Detect which cell encompasses the target text, then output its [x, y] center coordinate. 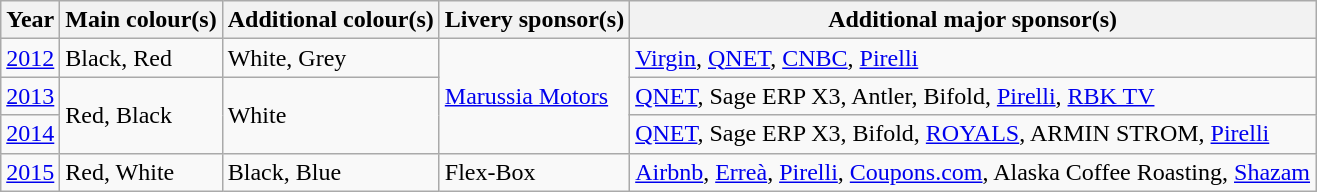
2014 [30, 134]
Virgin, QNET, CNBC, Pirelli [973, 58]
Additional major sponsor(s) [973, 20]
Main colour(s) [141, 20]
Black, Red [141, 58]
2012 [30, 58]
White [330, 115]
2013 [30, 96]
Flex-Box [534, 172]
2015 [30, 172]
Year [30, 20]
White, Grey [330, 58]
Additional colour(s) [330, 20]
Red, White [141, 172]
Black, Blue [330, 172]
Red, Black [141, 115]
QNET, Sage ERP X3, Bifold, ROYALS, ARMIN STROM, Pirelli [973, 134]
Marussia Motors [534, 96]
Livery sponsor(s) [534, 20]
Airbnb, Erreà, Pirelli, Coupons.com, Alaska Coffee Roasting, Shazam [973, 172]
QNET, Sage ERP X3, Antler, Bifold, Pirelli, RBK TV [973, 96]
